Locate the cell with the specified text and output its (x, y) center coordinate. 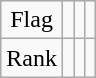
Rank (32, 58)
Flag (32, 20)
